Capture the cell that displays the provided text and extract its (X, Y) central coordinate. 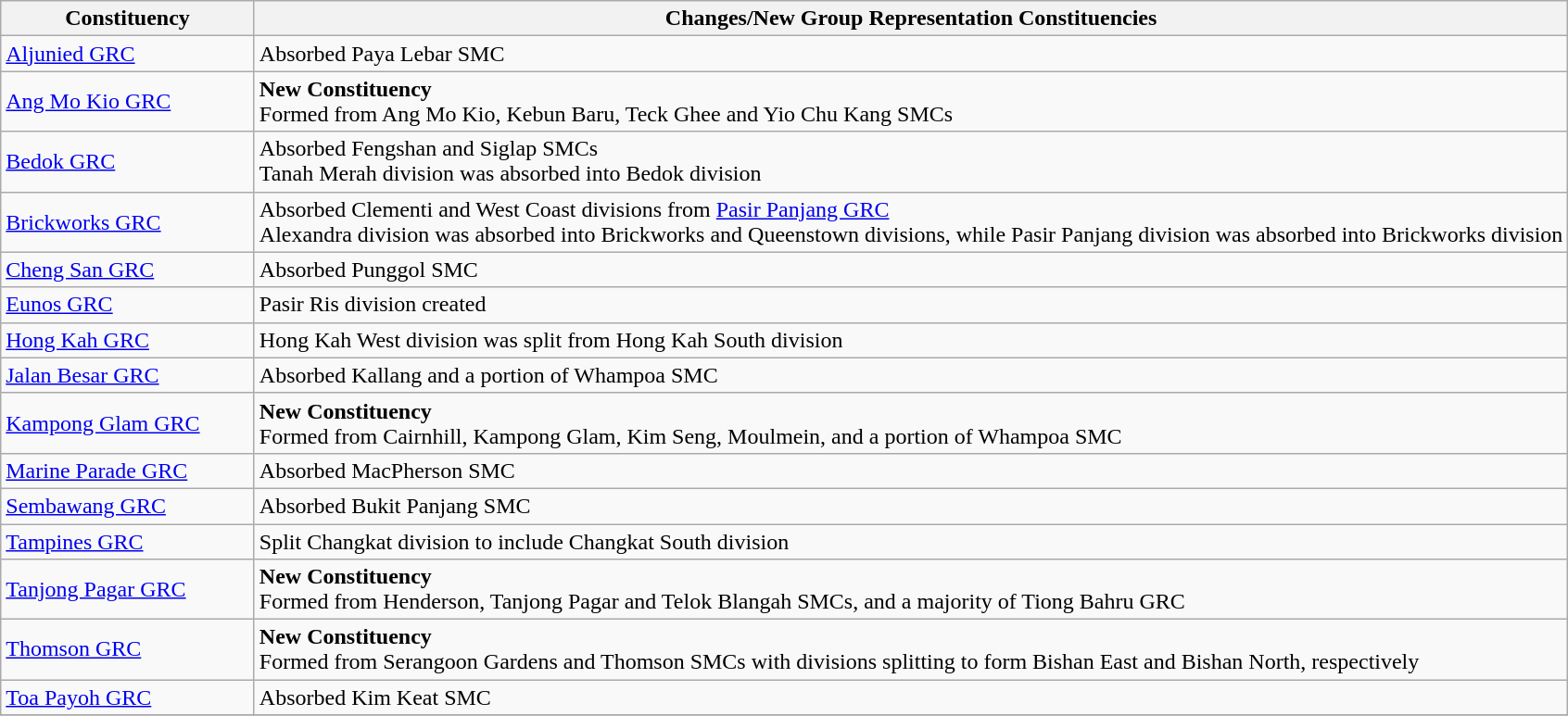
New ConstituencyFormed from Ang Mo Kio, Kebun Baru, Teck Ghee and Yio Chu Kang SMCs (911, 102)
Ang Mo Kio GRC (128, 102)
Tanjong Pagar GRC (128, 589)
Bedok GRC (128, 161)
Hong Kah West division was split from Hong Kah South division (911, 340)
Tampines GRC (128, 542)
New ConstituencyFormed from Serangoon Gardens and Thomson SMCs with divisions splitting to form Bishan East and Bishan North, respectively (911, 650)
Jalan Besar GRC (128, 375)
Absorbed Fengshan and Siglap SMCsTanah Merah division was absorbed into Bedok division (911, 161)
Aljunied GRC (128, 54)
Sembawang GRC (128, 506)
Hong Kah GRC (128, 340)
Split Changkat division to include Changkat South division (911, 542)
Marine Parade GRC (128, 471)
Brickworks GRC (128, 222)
Absorbed Kallang and a portion of Whampoa SMC (911, 375)
Constituency (128, 19)
Absorbed MacPherson SMC (911, 471)
New ConstituencyFormed from Henderson, Tanjong Pagar and Telok Blangah SMCs, and a majority of Tiong Bahru GRC (911, 589)
New ConstituencyFormed from Cairnhill, Kampong Glam, Kim Seng, Moulmein, and a portion of Whampoa SMC (911, 422)
Changes/New Group Representation Constituencies (911, 19)
Toa Payoh GRC (128, 697)
Thomson GRC (128, 650)
Kampong Glam GRC (128, 422)
Pasir Ris division created (911, 305)
Absorbed Punggol SMC (911, 270)
Cheng San GRC (128, 270)
Absorbed Bukit Panjang SMC (911, 506)
Eunos GRC (128, 305)
Absorbed Paya Lebar SMC (911, 54)
Absorbed Kim Keat SMC (911, 697)
